Extract the [x, y] coordinate from the center of the cell holding the provided text.  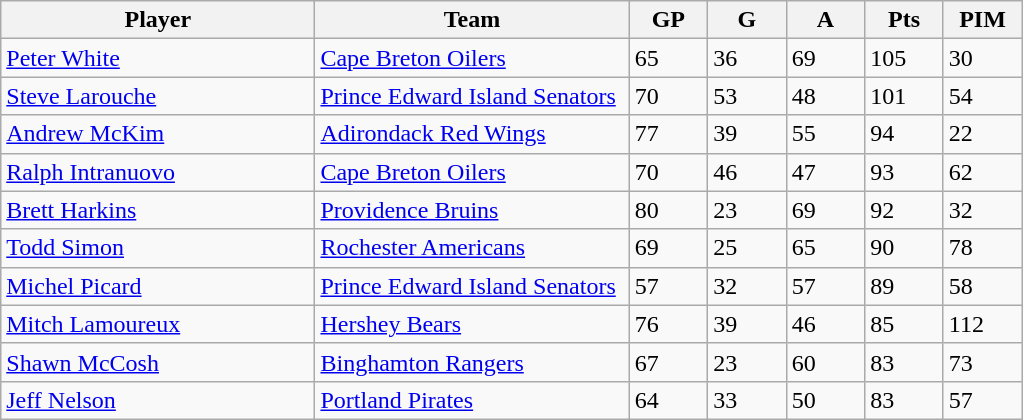
58 [982, 286]
77 [668, 134]
Jeff Nelson [158, 400]
50 [826, 400]
62 [982, 172]
78 [982, 248]
112 [982, 324]
80 [668, 210]
33 [748, 400]
Andrew McKim [158, 134]
76 [668, 324]
Peter White [158, 58]
89 [904, 286]
85 [904, 324]
Michel Picard [158, 286]
Providence Bruins [472, 210]
105 [904, 58]
Adirondack Red Wings [472, 134]
PIM [982, 20]
Portland Pirates [472, 400]
Ralph Intranuovo [158, 172]
Binghamton Rangers [472, 362]
G [748, 20]
Steve Larouche [158, 96]
Brett Harkins [158, 210]
Player [158, 20]
Rochester Americans [472, 248]
30 [982, 58]
54 [982, 96]
Hershey Bears [472, 324]
48 [826, 96]
93 [904, 172]
Todd Simon [158, 248]
25 [748, 248]
Shawn McCosh [158, 362]
101 [904, 96]
A [826, 20]
73 [982, 362]
22 [982, 134]
Pts [904, 20]
67 [668, 362]
94 [904, 134]
90 [904, 248]
53 [748, 96]
47 [826, 172]
55 [826, 134]
Mitch Lamoureux [158, 324]
64 [668, 400]
92 [904, 210]
60 [826, 362]
GP [668, 20]
36 [748, 58]
Team [472, 20]
